Pinpoint the cell where the given text exists, returning its [X, Y] midpoint coordinate. 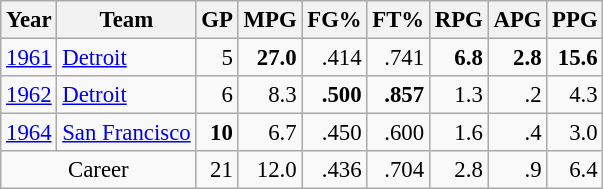
.2 [518, 95]
15.6 [575, 58]
.857 [398, 95]
APG [518, 20]
Career [98, 170]
.436 [334, 170]
1962 [29, 95]
6 [217, 95]
1964 [29, 133]
.450 [334, 133]
FG% [334, 20]
3.0 [575, 133]
6.8 [458, 58]
1.3 [458, 95]
RPG [458, 20]
8.3 [270, 95]
6.7 [270, 133]
MPG [270, 20]
4.3 [575, 95]
.414 [334, 58]
Year [29, 20]
1.6 [458, 133]
.600 [398, 133]
PPG [575, 20]
.741 [398, 58]
12.0 [270, 170]
GP [217, 20]
6.4 [575, 170]
10 [217, 133]
1961 [29, 58]
5 [217, 58]
.9 [518, 170]
21 [217, 170]
.4 [518, 133]
.704 [398, 170]
.500 [334, 95]
San Francisco [126, 133]
FT% [398, 20]
Team [126, 20]
27.0 [270, 58]
